Return the (x, y) coordinate for the center point of the cell that contains the specified text.  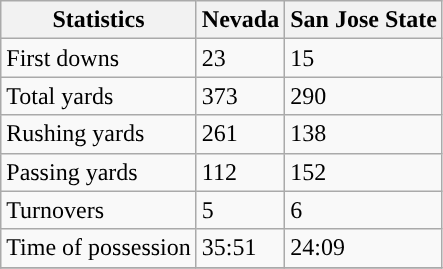
373 (240, 96)
112 (240, 172)
Nevada (240, 20)
Time of possession (99, 248)
23 (240, 58)
5 (240, 210)
Statistics (99, 20)
Passing yards (99, 172)
San Jose State (364, 20)
152 (364, 172)
Turnovers (99, 210)
First downs (99, 58)
24:09 (364, 248)
15 (364, 58)
261 (240, 134)
138 (364, 134)
290 (364, 96)
35:51 (240, 248)
Total yards (99, 96)
6 (364, 210)
Rushing yards (99, 134)
